Identify which cell holds the provided text, then report its [X, Y] central coordinate. 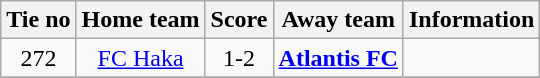
1-2 [239, 58]
Information [471, 20]
Tie no [38, 20]
Home team [140, 20]
272 [38, 58]
FC Haka [140, 58]
Away team [338, 20]
Score [239, 20]
Atlantis FC [338, 58]
